From the cell containing the given text, extract its center point as (X, Y) coordinate. 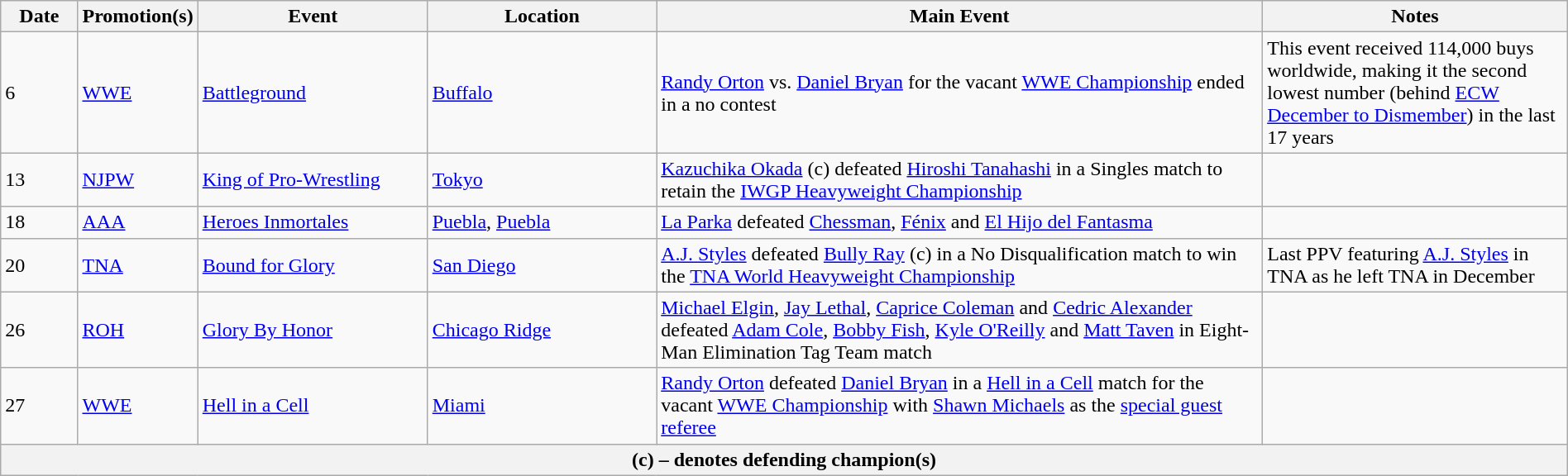
Battleground (313, 93)
Randy Orton vs. Daniel Bryan for the vacant WWE Championship ended in a no contest (959, 93)
18 (40, 222)
Location (543, 17)
TNA (137, 264)
ROH (137, 330)
This event received 114,000 buys worldwide, making it the second lowest number (behind ECW December to Dismember) in the last 17 years (1416, 93)
Bound for Glory (313, 264)
King of Pro-Wrestling (313, 180)
Last PPV featuring A.J. Styles in TNA as he left TNA in December (1416, 264)
27 (40, 406)
(c) – denotes defending champion(s) (784, 459)
Main Event (959, 17)
Buffalo (543, 93)
26 (40, 330)
San Diego (543, 264)
Puebla, Puebla (543, 222)
13 (40, 180)
Miami (543, 406)
6 (40, 93)
Glory By Honor (313, 330)
Chicago Ridge (543, 330)
Heroes Inmortales (313, 222)
Notes (1416, 17)
20 (40, 264)
A.J. Styles defeated Bully Ray (c) in a No Disqualification match to win the TNA World Heavyweight Championship (959, 264)
Kazuchika Okada (c) defeated Hiroshi Tanahashi in a Singles match to retain the IWGP Heavyweight Championship (959, 180)
Hell in a Cell (313, 406)
La Parka defeated Chessman, Fénix and El Hijo del Fantasma (959, 222)
AAA (137, 222)
Promotion(s) (137, 17)
Event (313, 17)
NJPW (137, 180)
Tokyo (543, 180)
Randy Orton defeated Daniel Bryan in a Hell in a Cell match for the vacant WWE Championship with Shawn Michaels as the special guest referee (959, 406)
Date (40, 17)
